Locate the cell with the specified text and output its (x, y) center coordinate. 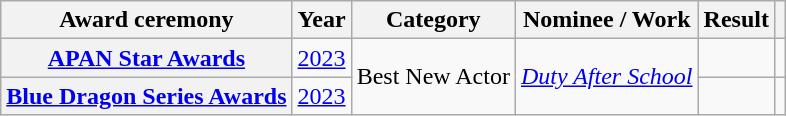
APAN Star Awards (146, 58)
Category (433, 20)
Nominee / Work (606, 20)
Duty After School (606, 77)
Best New Actor (433, 77)
Award ceremony (146, 20)
Result (736, 20)
Year (322, 20)
Blue Dragon Series Awards (146, 96)
